Output the [X, Y] coordinate of the center of the cell containing the given text.  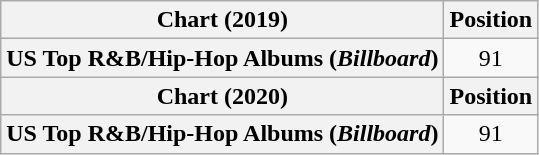
Chart (2020) [222, 96]
Chart (2019) [222, 20]
